Extract the (X, Y) coordinate from the center of the cell holding the provided text.  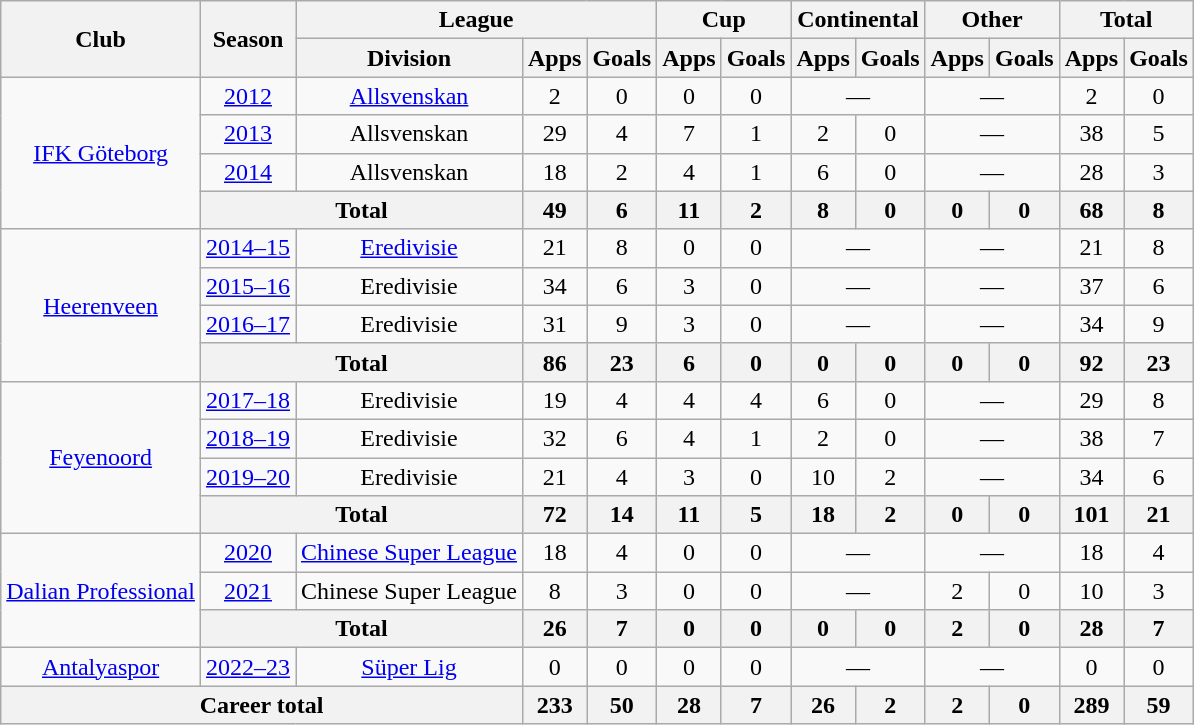
289 (1091, 705)
68 (1091, 210)
Dalian Professional (101, 591)
Division (410, 58)
Antalyaspor (101, 667)
2018–19 (248, 438)
2021 (248, 591)
92 (1091, 362)
2013 (248, 134)
Heerenveen (101, 305)
2020 (248, 553)
2012 (248, 96)
37 (1091, 286)
League (476, 20)
Süper Lig (410, 667)
IFK Göteborg (101, 153)
32 (554, 438)
2022–23 (248, 667)
Career total (262, 705)
86 (554, 362)
Feyenoord (101, 457)
59 (1159, 705)
Club (101, 39)
31 (554, 324)
49 (554, 210)
101 (1091, 515)
233 (554, 705)
2017–18 (248, 400)
Continental (858, 20)
Cup (724, 20)
Other (992, 20)
2019–20 (248, 477)
2015–16 (248, 286)
2016–17 (248, 324)
2014 (248, 172)
Season (248, 39)
19 (554, 400)
50 (622, 705)
14 (622, 515)
72 (554, 515)
2014–15 (248, 248)
